For the text-containing cell, return its midpoint in [x, y] coordinate format. 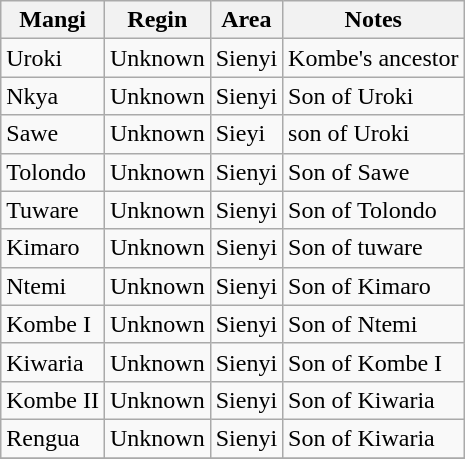
Rengua [53, 438]
Notes [374, 20]
Kombe II [53, 400]
Tolondo [53, 172]
Son of Tolondo [374, 210]
Son of Kimaro [374, 286]
Sieyi [246, 134]
Tuware [53, 210]
Son of tuware [374, 248]
Uroki [53, 58]
Son of Sawe [374, 172]
Sawe [53, 134]
Kiwaria [53, 362]
Nkya [53, 96]
Kombe I [53, 324]
Son of Ntemi [374, 324]
Regin [157, 20]
Mangi [53, 20]
Kimaro [53, 248]
Ntemi [53, 286]
Kombe's ancestor [374, 58]
Area [246, 20]
Son of Uroki [374, 96]
son of Uroki [374, 134]
Son of Kombe I [374, 362]
